Detect which cell encompasses the target text, then output its [x, y] center coordinate. 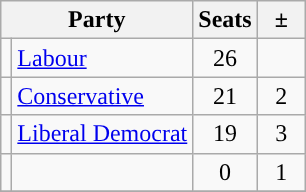
Labour [102, 58]
1 [281, 172]
Party [97, 20]
Conservative [102, 96]
Liberal Democrat [102, 134]
21 [225, 96]
26 [225, 58]
Seats [225, 20]
19 [225, 134]
3 [281, 134]
0 [225, 172]
± [281, 20]
2 [281, 96]
